Find where the given text appears and provide that cell's center as (x, y) coordinate. 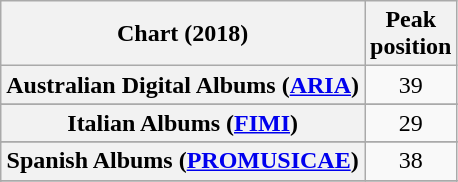
Spanish Albums (PROMUSICAE) (183, 161)
Australian Digital Albums (ARIA) (183, 85)
38 (411, 161)
Chart (2018) (183, 34)
39 (411, 85)
Italian Albums (FIMI) (183, 123)
Peak position (411, 34)
29 (411, 123)
